Detect which cell encompasses the target text, then output its [X, Y] center coordinate. 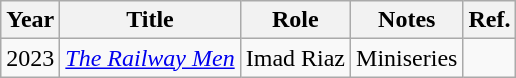
Ref. [490, 20]
Title [150, 20]
The Railway Men [150, 58]
Role [295, 20]
2023 [30, 58]
Notes [407, 20]
Imad Riaz [295, 58]
Miniseries [407, 58]
Year [30, 20]
